Identify which cell holds the provided text, then report its (x, y) central coordinate. 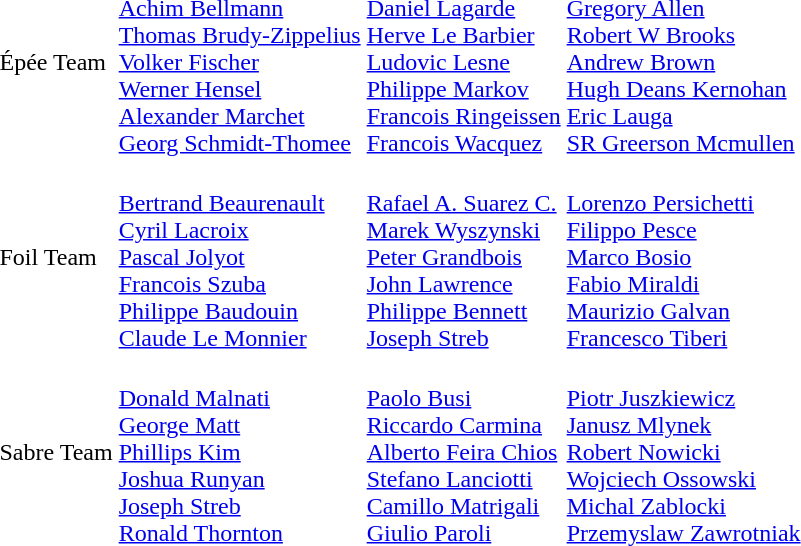
Rafael A. Suarez C.Marek WyszynskiPeter GrandboisJohn LawrencePhilippe BennettJoseph Streb (464, 257)
Bertrand BeaurenaultCyril LacroixPascal JolyotFrancois SzubaPhilippe BaudouinClaude Le Monnier (240, 257)
